Scan for the cell matching the given text and deliver its [X, Y] coordinate at center. 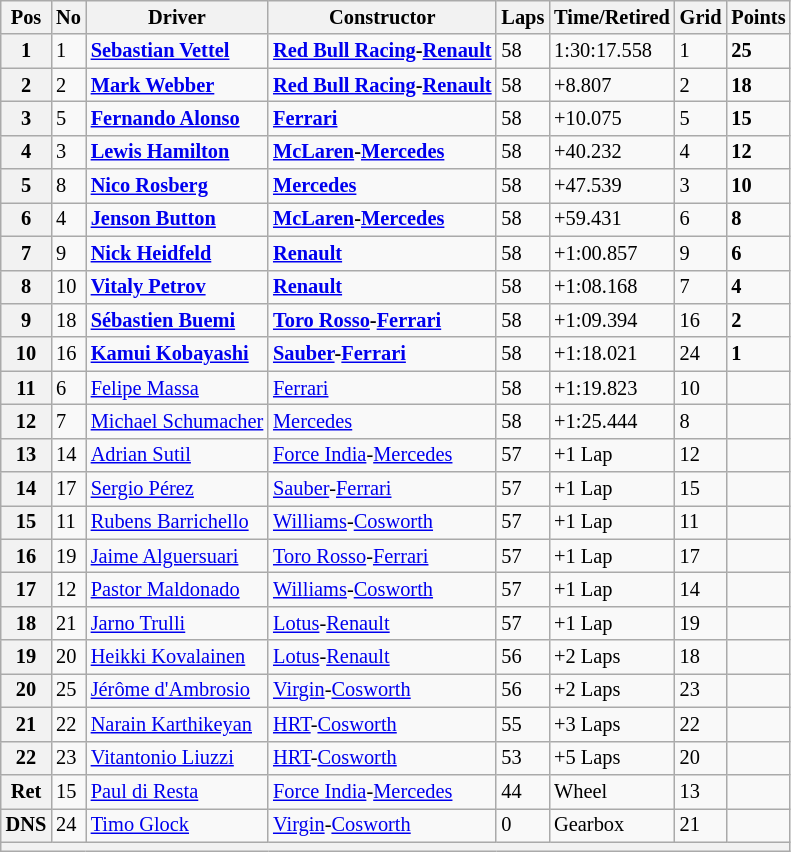
+1:19.823 [612, 388]
Jenson Button [177, 219]
Pastor Maldonado [177, 589]
Constructor [382, 17]
Ret [26, 791]
Felipe Massa [177, 388]
Time/Retired [612, 17]
+1:00.857 [612, 253]
+10.075 [612, 118]
+40.232 [612, 152]
Jérôme d'Ambrosio [177, 690]
Wheel [612, 791]
DNS [26, 825]
Paul di Resta [177, 791]
+1:08.168 [612, 287]
+1:25.444 [612, 421]
Heikki Kovalainen [177, 657]
44 [522, 791]
+59.431 [612, 219]
55 [522, 724]
Fernando Alonso [177, 118]
Pos [26, 17]
+1:09.394 [612, 320]
Michael Schumacher [177, 421]
No [68, 17]
+47.539 [612, 186]
Grid [701, 17]
1:30:17.558 [612, 51]
0 [522, 825]
+8.807 [612, 85]
Laps [522, 17]
Nico Rosberg [177, 186]
Jaime Alguersuari [177, 556]
Gearbox [612, 825]
Jarno Trulli [177, 623]
+3 Laps [612, 724]
+1:18.021 [612, 354]
Rubens Barrichello [177, 522]
Lewis Hamilton [177, 152]
Vitaly Petrov [177, 287]
Timo Glock [177, 825]
Sebastian Vettel [177, 51]
53 [522, 758]
+5 Laps [612, 758]
Narain Karthikeyan [177, 724]
Adrian Sutil [177, 455]
Driver [177, 17]
Nick Heidfeld [177, 253]
Vitantonio Liuzzi [177, 758]
Kamui Kobayashi [177, 354]
Sébastien Buemi [177, 320]
Mark Webber [177, 85]
Sergio Pérez [177, 489]
Points [758, 17]
